For the text-containing cell, return its midpoint in [x, y] coordinate format. 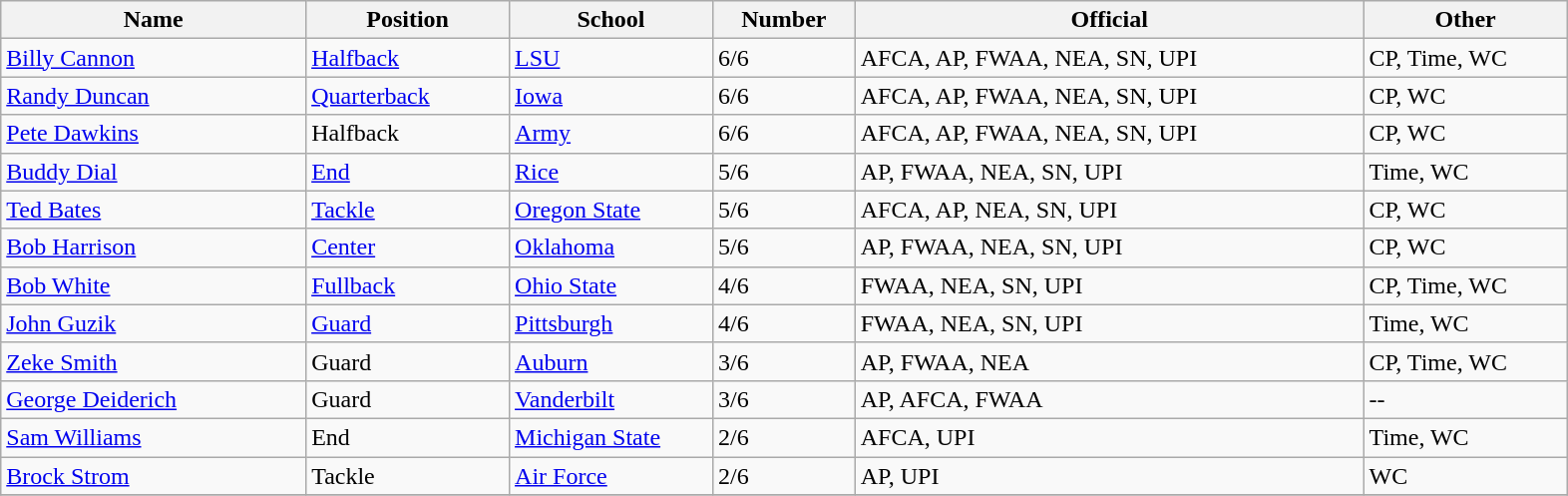
Michigan State [611, 437]
Pittsburgh [611, 323]
Auburn [611, 361]
Army [611, 134]
Rice [611, 172]
LSU [611, 58]
AFCA, UPI [1109, 437]
George Deiderich [154, 399]
Bob White [154, 285]
-- [1465, 399]
AP, AFCA, FWAA [1109, 399]
Air Force [611, 476]
Number [784, 20]
Pete Dawkins [154, 134]
Billy Cannon [154, 58]
Name [154, 20]
AP, FWAA, NEA [1109, 361]
Zeke Smith [154, 361]
AFCA, AP, NEA, SN, UPI [1109, 210]
Iowa [611, 96]
Other [1465, 20]
John Guzik [154, 323]
Oklahoma [611, 248]
Randy Duncan [154, 96]
School [611, 20]
Fullback [408, 285]
Sam Williams [154, 437]
Ted Bates [154, 210]
WC [1465, 476]
Center [408, 248]
Quarterback [408, 96]
Vanderbilt [611, 399]
Position [408, 20]
Oregon State [611, 210]
Official [1109, 20]
Bob Harrison [154, 248]
Brock Strom [154, 476]
Ohio State [611, 285]
AP, UPI [1109, 476]
Buddy Dial [154, 172]
